Locate the cell with the specified text and output its [X, Y] center coordinate. 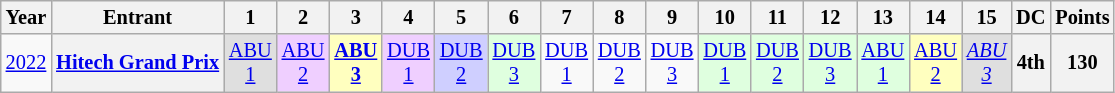
14 [936, 17]
15 [986, 17]
12 [830, 17]
13 [882, 17]
6 [514, 17]
130 [1082, 63]
Hitech Grand Prix [138, 63]
3 [356, 17]
Points [1082, 17]
4 [408, 17]
11 [778, 17]
10 [724, 17]
Year [26, 17]
Entrant [138, 17]
7 [566, 17]
4th [1030, 63]
1 [250, 17]
5 [462, 17]
2 [304, 17]
8 [620, 17]
DC [1030, 17]
9 [672, 17]
2022 [26, 63]
